Capture the cell that displays the provided text and extract its [X, Y] central coordinate. 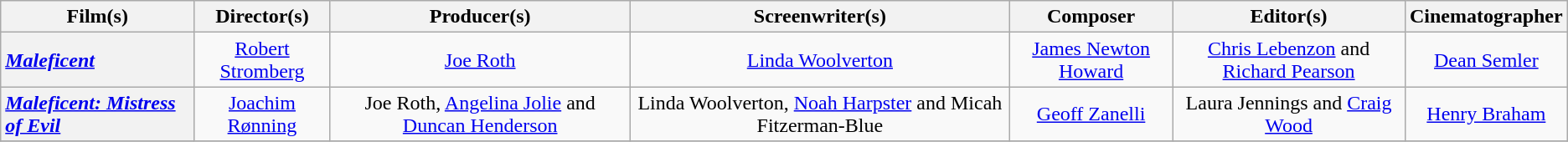
Composer [1091, 17]
Maleficent: Mistress of Evil [97, 114]
Linda Woolverton, Noah Harpster and Micah Fitzerman-Blue [819, 114]
Editor(s) [1289, 17]
Linda Woolverton [819, 60]
Geoff Zanelli [1091, 114]
Film(s) [97, 17]
Joachim Rønning [262, 114]
Laura Jennings and Craig Wood [1289, 114]
Chris Lebenzon and Richard Pearson [1289, 60]
Dean Semler [1486, 60]
Cinematographer [1486, 17]
James Newton Howard [1091, 60]
Robert Stromberg [262, 60]
Joe Roth, Angelina Jolie and Duncan Henderson [480, 114]
Screenwriter(s) [819, 17]
Director(s) [262, 17]
Producer(s) [480, 17]
Joe Roth [480, 60]
Maleficent [97, 60]
Henry Braham [1486, 114]
